Identify which cell holds the provided text, then report its (x, y) central coordinate. 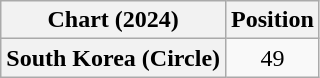
Chart (2024) (114, 20)
Position (273, 20)
49 (273, 58)
South Korea (Circle) (114, 58)
